Return [X, Y] of the center of cell containing provided text 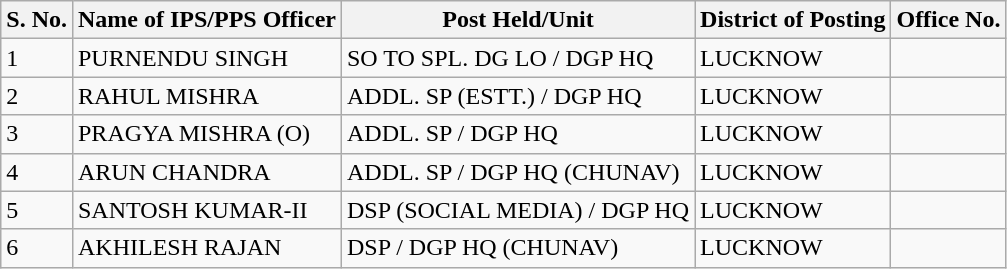
ADDL. SP / DGP HQ [518, 134]
ADDL. SP / DGP HQ (CHUNAV) [518, 172]
S. No. [37, 20]
PRAGYA MISHRA (O) [206, 134]
5 [37, 210]
Name of IPS/PPS Officer [206, 20]
1 [37, 58]
DSP (SOCIAL MEDIA) / DGP HQ [518, 210]
AKHILESH RAJAN [206, 248]
DSP / DGP HQ (CHUNAV) [518, 248]
Post Held/Unit [518, 20]
ARUN CHANDRA [206, 172]
4 [37, 172]
3 [37, 134]
PURNENDU SINGH [206, 58]
6 [37, 248]
2 [37, 96]
ADDL. SP (ESTT.) / DGP HQ [518, 96]
RAHUL MISHRA [206, 96]
District of Posting [793, 20]
SANTOSH KUMAR-II [206, 210]
Office No. [948, 20]
SO TO SPL. DG LO / DGP HQ [518, 58]
